Find where the given text appears and provide that cell's center as [x, y] coordinate. 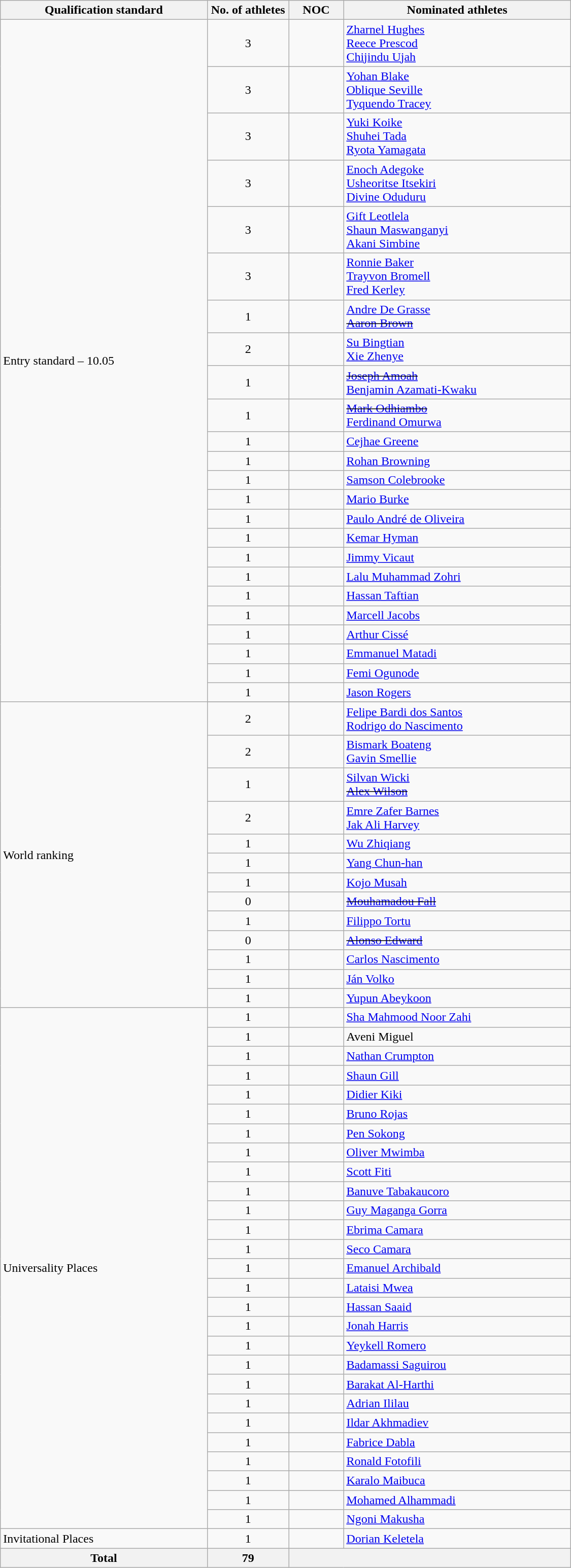
Felipe Bardi dos SantosRodrigo do Nascimento [457, 718]
Yeykell Romero [457, 1345]
Jimmy Vicaut [457, 557]
Paulo André de Oliveira [457, 519]
Nominated athletes [457, 10]
Sha Mahmood Noor Zahi [457, 1017]
Arthur Cissé [457, 634]
Yupun Abeykoon [457, 998]
Marcell Jacobs [457, 615]
Oliver Mwimba [457, 1153]
Emre Zafer BarnesJak Ali Harvey [457, 817]
Karalo Maibuca [457, 1481]
Joseph AmoahBenjamin Azamati-Kwaku [457, 382]
Yuki KoikeShuhei TadaRyota Yamagata [457, 136]
No. of athletes [248, 10]
Ebrima Camara [457, 1230]
Total [104, 1558]
Universality Places [104, 1268]
Pen Sokong [457, 1133]
Su BingtianXie Zhenye [457, 349]
Fabrice Dabla [457, 1442]
Wu Zhiqiang [457, 844]
Kojo Musah [457, 882]
Shaun Gill [457, 1075]
Silvan WickiAlex Wilson [457, 784]
Entry standard – 10.05 [104, 361]
Ján Volko [457, 979]
Nathan Crumpton [457, 1056]
Qualification standard [104, 10]
Hassan Saaid [457, 1307]
Hassan Taftian [457, 596]
79 [248, 1558]
Femi Ogunode [457, 673]
Mario Burke [457, 500]
Ronnie BakerTrayvon BromellFred Kerley [457, 276]
Bruno Rojas [457, 1114]
Lataisi Mwea [457, 1288]
Bismark BoatengGavin Smellie [457, 752]
Jonah Harris [457, 1326]
Zharnel HughesReece PrescodChijindu Ujah [457, 43]
Ngoni Makusha [457, 1519]
NOC [316, 10]
Ildar Akhmadiev [457, 1422]
Emanuel Archibald [457, 1268]
World ranking [104, 855]
Filippo Tortu [457, 921]
Seco Camara [457, 1249]
Alonso Edward [457, 940]
Barakat Al-Harthi [457, 1384]
Dorian Keletela [457, 1539]
Adrian Ililau [457, 1403]
Aveni Miguel [457, 1037]
Gift LeotlelaShaun MaswanganyiAkani Simbine [457, 230]
Emmanuel Matadi [457, 654]
Didier Kiki [457, 1094]
Cejhae Greene [457, 441]
Mouhamadou Fall [457, 902]
Lalu Muhammad Zohri [457, 577]
Jason Rogers [457, 692]
Invitational Places [104, 1539]
Rohan Browning [457, 461]
Banuve Tabakaucoro [457, 1191]
Yang Chun-han [457, 863]
Guy Maganga Gorra [457, 1210]
Badamassi Saguirou [457, 1365]
Mohamed Alhammadi [457, 1500]
Ronald Fotofili [457, 1462]
Samson Colebrooke [457, 480]
Enoch AdegokeUsheoritse ItsekiriDivine Oduduru [457, 183]
Carlos Nascimento [457, 959]
Yohan BlakeOblique SevilleTyquendo Tracey [457, 90]
Mark OdhiamboFerdinand Omurwa [457, 415]
Andre De GrasseAaron Brown [457, 316]
Kemar Hyman [457, 538]
Scott Fiti [457, 1172]
